For the text-containing cell, return its midpoint in (X, Y) coordinate format. 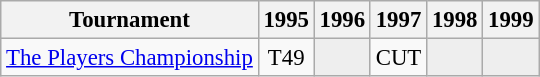
1998 (455, 20)
The Players Championship (130, 58)
1996 (342, 20)
Tournament (130, 20)
CUT (398, 58)
1999 (511, 20)
1997 (398, 20)
1995 (286, 20)
T49 (286, 58)
